Capture the cell that displays the provided text and extract its (x, y) central coordinate. 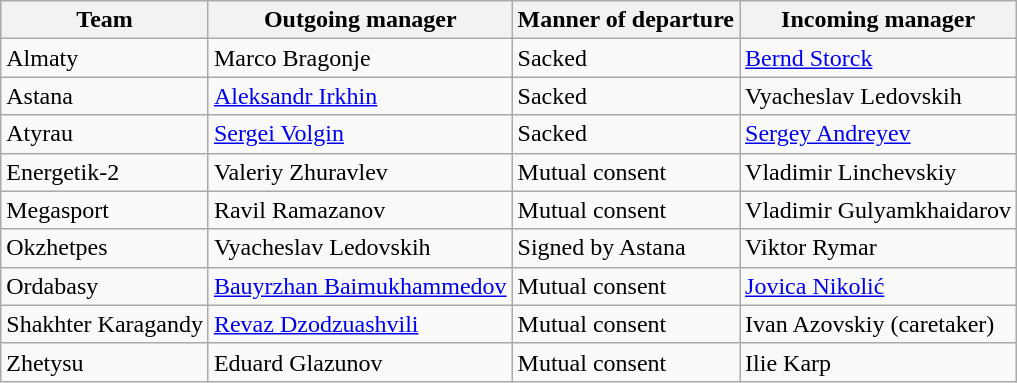
Eduard Glazunov (360, 362)
Ravil Ramazanov (360, 210)
Outgoing manager (360, 20)
Ivan Azovskiy (caretaker) (878, 324)
Valeriy Zhuravlev (360, 172)
Shakhter Karagandy (105, 324)
Manner of departure (626, 20)
Revaz Dzodzuashvili (360, 324)
Jovica Nikolić (878, 286)
Ordabasy (105, 286)
Sergei Volgin (360, 134)
Bauyrzhan Baimukhammedov (360, 286)
Zhetysu (105, 362)
Signed by Astana (626, 248)
Sergey Andreyev (878, 134)
Bernd Storck (878, 58)
Aleksandr Irkhin (360, 96)
Energetik-2 (105, 172)
Almaty (105, 58)
Astana (105, 96)
Vladimir Gulyamkhaidarov (878, 210)
Atyrau (105, 134)
Megasport (105, 210)
Viktor Rymar (878, 248)
Marco Bragonje (360, 58)
Team (105, 20)
Vladimir Linchevskiy (878, 172)
Incoming manager (878, 20)
Ilie Karp (878, 362)
Okzhetpes (105, 248)
